Locate the cell with the specified text and output its [x, y] center coordinate. 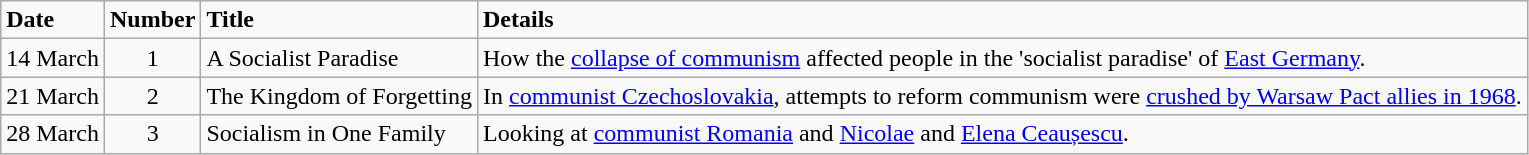
21 March [53, 96]
How the collapse of communism affected people in the 'socialist paradise' of East Germany. [1002, 58]
The Kingdom of Forgetting [340, 96]
28 March [53, 134]
In communist Czechoslovakia, attempts to reform communism were crushed by Warsaw Pact allies in 1968. [1002, 96]
Socialism in One Family [340, 134]
3 [152, 134]
Details [1002, 20]
Number [152, 20]
2 [152, 96]
Looking at communist Romania and Nicolae and Elena Ceaușescu. [1002, 134]
14 March [53, 58]
Date [53, 20]
Title [340, 20]
1 [152, 58]
A Socialist Paradise [340, 58]
